Identify which cell holds the provided text, then report its [x, y] central coordinate. 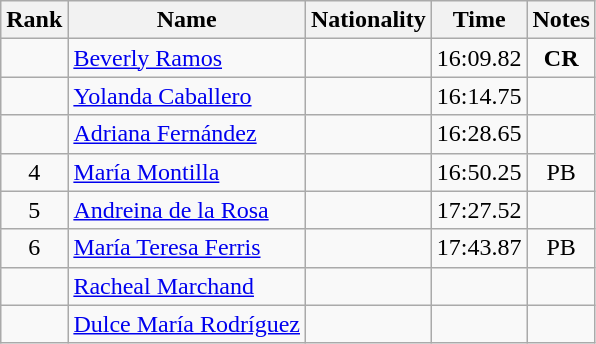
16:50.25 [479, 172]
4 [34, 172]
16:14.75 [479, 96]
Notes [561, 20]
Yolanda Caballero [187, 96]
6 [34, 248]
Beverly Ramos [187, 58]
Adriana Fernández [187, 134]
16:09.82 [479, 58]
17:43.87 [479, 248]
Time [479, 20]
5 [34, 210]
Rank [34, 20]
Name [187, 20]
María Teresa Ferris [187, 248]
María Montilla [187, 172]
CR [561, 58]
Racheal Marchand [187, 286]
Dulce María Rodríguez [187, 324]
16:28.65 [479, 134]
Andreina de la Rosa [187, 210]
17:27.52 [479, 210]
Nationality [369, 20]
